Identify which cell holds the provided text, then report its [x, y] central coordinate. 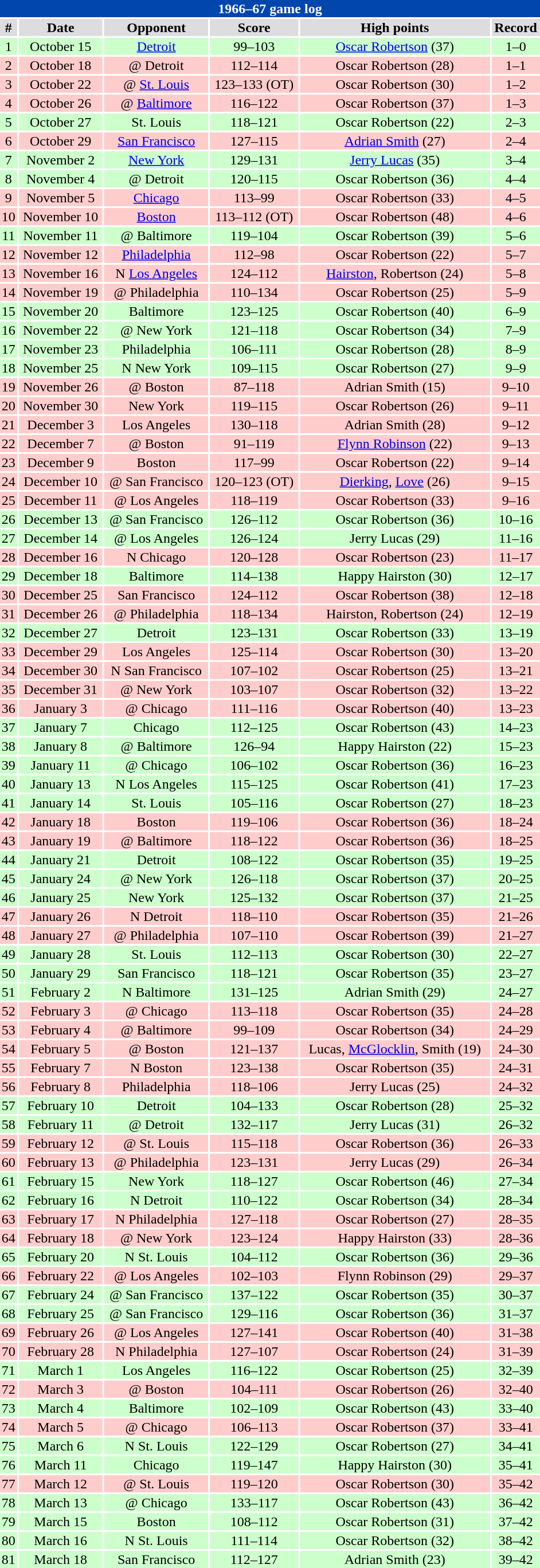
24–29 [516, 1030]
68 [8, 1314]
31–38 [516, 1332]
16–23 [516, 765]
112–125 [254, 727]
December 31 [60, 689]
118–106 [254, 1087]
18–23 [516, 803]
February 8 [60, 1087]
5–7 [516, 254]
33–40 [516, 1408]
February 28 [60, 1351]
13 [8, 273]
February 16 [60, 1200]
33–41 [516, 1427]
48 [8, 935]
31–37 [516, 1314]
Oscar Robertson (23) [394, 557]
27 [8, 538]
Record [516, 28]
March 11 [60, 1465]
October 15 [60, 46]
N San Francisco [156, 671]
118–122 [254, 841]
October 18 [60, 65]
111–114 [254, 1540]
19 [8, 387]
66 [8, 1276]
N Baltimore [156, 992]
Score [254, 28]
January 8 [60, 746]
15 [8, 311]
10–16 [516, 519]
87–118 [254, 387]
107–110 [254, 935]
February 24 [60, 1295]
133–117 [254, 1503]
67 [8, 1295]
118–134 [254, 614]
Oscar Robertson (41) [394, 784]
34–41 [516, 1446]
42 [8, 822]
104–133 [254, 1106]
39 [8, 765]
February 12 [60, 1143]
19–25 [516, 860]
129–131 [254, 160]
March 12 [60, 1484]
14–23 [516, 727]
1–0 [516, 46]
January 25 [60, 897]
126–94 [254, 746]
129–116 [254, 1314]
36–42 [516, 1503]
119–106 [254, 822]
11–16 [516, 538]
35 [8, 689]
16 [8, 330]
November 26 [60, 387]
December 3 [60, 425]
59 [8, 1143]
75 [8, 1446]
118–119 [254, 500]
27–34 [516, 1181]
24–30 [516, 1049]
March 4 [60, 1408]
76 [8, 1465]
110–134 [254, 292]
22–27 [516, 954]
November 20 [60, 311]
21–26 [516, 916]
December 14 [60, 538]
49 [8, 954]
113–99 [254, 198]
23 [8, 462]
51 [8, 992]
34 [8, 671]
February 3 [60, 1011]
9–15 [516, 481]
1966–67 game log [270, 9]
February 7 [60, 1068]
January 3 [60, 708]
December 7 [60, 444]
January 24 [60, 879]
119–120 [254, 1484]
February 13 [60, 1162]
November 16 [60, 273]
24–31 [516, 1068]
56 [8, 1087]
121–137 [254, 1049]
127–107 [254, 1351]
Jerry Lucas (35) [394, 160]
127–141 [254, 1332]
February 25 [60, 1314]
January 26 [60, 916]
102–109 [254, 1408]
121–118 [254, 330]
11–17 [516, 557]
12 [8, 254]
January 28 [60, 954]
107–102 [254, 671]
29–36 [516, 1257]
December 25 [60, 595]
22 [8, 444]
Oscar Robertson (46) [394, 1181]
38–42 [516, 1540]
24–28 [516, 1011]
13–23 [516, 708]
74 [8, 1427]
November 30 [60, 406]
32 [8, 633]
1–3 [516, 103]
23–27 [516, 973]
December 13 [60, 519]
9–11 [516, 406]
13–19 [516, 633]
46 [8, 897]
55 [8, 1068]
5 [8, 122]
18–25 [516, 841]
12–18 [516, 595]
35–41 [516, 1465]
February 17 [60, 1219]
108–112 [254, 1522]
February 20 [60, 1257]
30–37 [516, 1295]
Adrian Smith (29) [394, 992]
131–125 [254, 992]
123–133 (OT) [254, 84]
28–34 [516, 1200]
February 22 [60, 1276]
81 [8, 1559]
114–138 [254, 576]
26–33 [516, 1143]
123–124 [254, 1238]
October 29 [60, 141]
47 [8, 916]
March 3 [60, 1389]
110–122 [254, 1200]
24–27 [516, 992]
127–115 [254, 141]
N New York [156, 368]
113–118 [254, 1011]
126–118 [254, 879]
1–2 [516, 84]
63 [8, 1219]
October 22 [60, 84]
26 [8, 519]
115–118 [254, 1143]
73 [8, 1408]
January 21 [60, 860]
November 22 [60, 330]
118–127 [254, 1181]
31–39 [516, 1351]
January 11 [60, 765]
March 6 [60, 1446]
March 5 [60, 1427]
Adrian Smith (15) [394, 387]
31 [8, 614]
February 11 [60, 1124]
December 18 [60, 576]
79 [8, 1522]
123–138 [254, 1068]
12–17 [516, 576]
65 [8, 1257]
52 [8, 1011]
17–23 [516, 784]
9–16 [516, 500]
January 29 [60, 973]
November 25 [60, 368]
137–122 [254, 1295]
126–124 [254, 538]
March 1 [60, 1370]
13–20 [516, 652]
8–9 [516, 349]
44 [8, 860]
February 2 [60, 992]
2–4 [516, 141]
3–4 [516, 160]
October 27 [60, 122]
November 19 [60, 292]
January 14 [60, 803]
106–111 [254, 349]
21–25 [516, 897]
November 2 [60, 160]
106–113 [254, 1427]
109–115 [254, 368]
29–37 [516, 1276]
Opponent [156, 28]
62 [8, 1200]
January 18 [60, 822]
119–104 [254, 236]
28–35 [516, 1219]
Jerry Lucas (25) [394, 1087]
112–127 [254, 1559]
Happy Hairston (33) [394, 1238]
120–128 [254, 557]
18 [8, 368]
117–99 [254, 462]
# [8, 28]
105–116 [254, 803]
7–9 [516, 330]
102–103 [254, 1276]
53 [8, 1030]
9 [8, 198]
December 16 [60, 557]
127–118 [254, 1219]
November 11 [60, 236]
January 19 [60, 841]
103–107 [254, 689]
72 [8, 1389]
61 [8, 1181]
80 [8, 1540]
77 [8, 1484]
45 [8, 879]
November 10 [60, 217]
91–119 [254, 444]
N Boston [156, 1068]
58 [8, 1124]
18–24 [516, 822]
60 [8, 1162]
6 [8, 141]
High points [394, 28]
112–113 [254, 954]
Oscar Robertson (48) [394, 217]
104–112 [254, 1257]
26–32 [516, 1124]
February 26 [60, 1332]
37–42 [516, 1522]
Adrian Smith (27) [394, 141]
37 [8, 727]
50 [8, 973]
30 [8, 595]
Lucas, McGlocklin, Smith (19) [394, 1049]
Adrian Smith (23) [394, 1559]
December 10 [60, 481]
3 [8, 84]
March 16 [60, 1540]
November 23 [60, 349]
119–147 [254, 1465]
11 [8, 236]
December 9 [60, 462]
9–9 [516, 368]
125–132 [254, 897]
13–22 [516, 689]
108–122 [254, 860]
20–25 [516, 879]
January 13 [60, 784]
December 26 [60, 614]
120–115 [254, 179]
March 15 [60, 1522]
November 5 [60, 198]
120–123 (OT) [254, 481]
112–98 [254, 254]
15–23 [516, 746]
N Chicago [156, 557]
24 [8, 481]
October 26 [60, 103]
December 30 [60, 671]
Dierking, Love (26) [394, 481]
Flynn Robinson (29) [394, 1276]
25–32 [516, 1106]
113–112 (OT) [254, 217]
2–3 [516, 122]
February 5 [60, 1049]
119–115 [254, 406]
36 [8, 708]
December 11 [60, 500]
111–116 [254, 708]
Oscar Robertson (38) [394, 595]
February 10 [60, 1106]
Oscar Robertson (31) [394, 1522]
4–6 [516, 217]
8 [8, 179]
5–9 [516, 292]
February 18 [60, 1238]
25 [8, 500]
November 4 [60, 179]
118–110 [254, 916]
March 18 [60, 1559]
4–5 [516, 198]
1–1 [516, 65]
123–125 [254, 311]
122–129 [254, 1446]
9–14 [516, 462]
115–125 [254, 784]
Adrian Smith (28) [394, 425]
10 [8, 217]
December 29 [60, 652]
125–114 [254, 652]
Flynn Robinson (22) [394, 444]
57 [8, 1106]
12–19 [516, 614]
104–111 [254, 1389]
126–112 [254, 519]
28 [8, 557]
1 [8, 46]
March 13 [60, 1503]
January 7 [60, 727]
9–12 [516, 425]
5–6 [516, 236]
32–39 [516, 1370]
54 [8, 1049]
Date [60, 28]
64 [8, 1238]
20 [8, 406]
26–34 [516, 1162]
78 [8, 1503]
January 27 [60, 935]
41 [8, 803]
14 [8, 292]
6–9 [516, 311]
December 27 [60, 633]
February 4 [60, 1030]
38 [8, 746]
40 [8, 784]
130–118 [254, 425]
29 [8, 576]
21–27 [516, 935]
Happy Hairston (22) [394, 746]
35–42 [516, 1484]
132–117 [254, 1124]
70 [8, 1351]
106–102 [254, 765]
5–8 [516, 273]
17 [8, 349]
32–40 [516, 1389]
43 [8, 841]
33 [8, 652]
71 [8, 1370]
November 12 [60, 254]
99–109 [254, 1030]
112–114 [254, 65]
February 15 [60, 1181]
2 [8, 65]
9–13 [516, 444]
7 [8, 160]
9–10 [516, 387]
24–32 [516, 1087]
21 [8, 425]
69 [8, 1332]
4–4 [516, 179]
13–21 [516, 671]
28–36 [516, 1238]
Oscar Robertson (24) [394, 1351]
39–42 [516, 1559]
99–103 [254, 46]
Jerry Lucas (31) [394, 1124]
4 [8, 103]
